Extract the (X, Y) coordinate from the center of the cell holding the provided text.  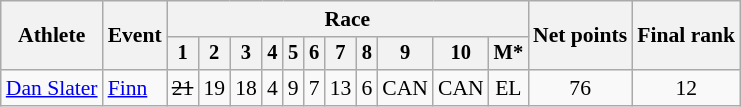
76 (580, 88)
21 (183, 88)
5 (294, 54)
Athlete (52, 36)
2 (214, 54)
19 (214, 88)
8 (366, 54)
1 (183, 54)
18 (246, 88)
Dan Slater (52, 88)
Finn (135, 88)
M* (508, 54)
Race (348, 19)
12 (686, 88)
3 (246, 54)
13 (341, 88)
10 (461, 54)
EL (508, 88)
Net points (580, 36)
Final rank (686, 36)
Event (135, 36)
